Determine the (X, Y) coordinate at the center of the cell enclosing the given text.  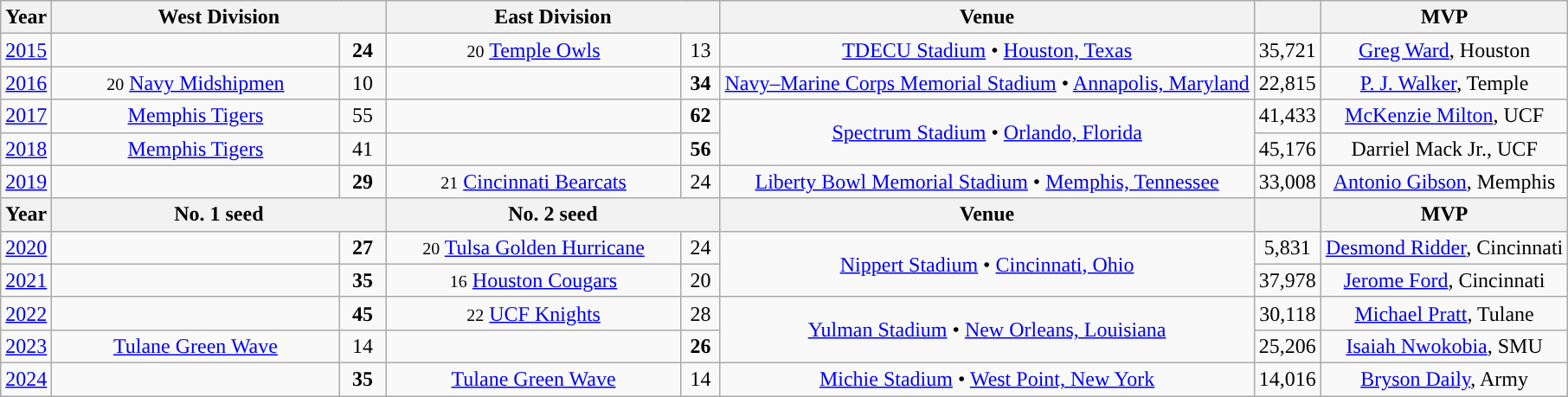
Nippert Stadium • Cincinnati, Ohio (986, 264)
Yulman Stadium • New Orleans, Louisiana (986, 330)
Desmond Ridder, Cincinnati (1443, 247)
62 (701, 116)
Michie Stadium • West Point, New York (986, 379)
2020 (26, 247)
2023 (26, 346)
56 (701, 149)
37,978 (1288, 280)
Antonio Gibson, Memphis (1443, 182)
2015 (26, 50)
30,118 (1288, 313)
Greg Ward, Houston (1443, 50)
20 Tulsa Golden Hurricane (533, 247)
25,206 (1288, 346)
McKenzie Milton, UCF (1443, 116)
No. 1 seed (219, 215)
Michael Pratt, Tulane (1443, 313)
33,008 (1288, 182)
2022 (26, 313)
16 Houston Cougars (533, 280)
45 (363, 313)
28 (701, 313)
No. 2 seed (553, 215)
22 UCF Knights (533, 313)
2018 (26, 149)
Navy–Marine Corps Memorial Stadium • Annapolis, Maryland (986, 83)
2016 (26, 83)
14,016 (1288, 379)
West Division (219, 17)
Isaiah Nwokobia, SMU (1443, 346)
2021 (26, 280)
55 (363, 116)
21 Cincinnati Bearcats (533, 182)
2019 (26, 182)
TDECU Stadium • Houston, Texas (986, 50)
20 Navy Midshipmen (196, 83)
35,721 (1288, 50)
Liberty Bowl Memorial Stadium • Memphis, Tennessee (986, 182)
5,831 (1288, 247)
Bryson Daily, Army (1443, 379)
2024 (26, 379)
29 (363, 182)
10 (363, 83)
41 (363, 149)
41,433 (1288, 116)
20 (701, 280)
2017 (26, 116)
East Division (553, 17)
27 (363, 247)
22,815 (1288, 83)
Jerome Ford, Cincinnati (1443, 280)
34 (701, 83)
Spectrum Stadium • Orlando, Florida (986, 132)
Darriel Mack Jr., UCF (1443, 149)
20 Temple Owls (533, 50)
26 (701, 346)
45,176 (1288, 149)
P. J. Walker, Temple (1443, 83)
13 (701, 50)
